Search for the cell housing the specified text and yield its [X, Y] center coordinate. 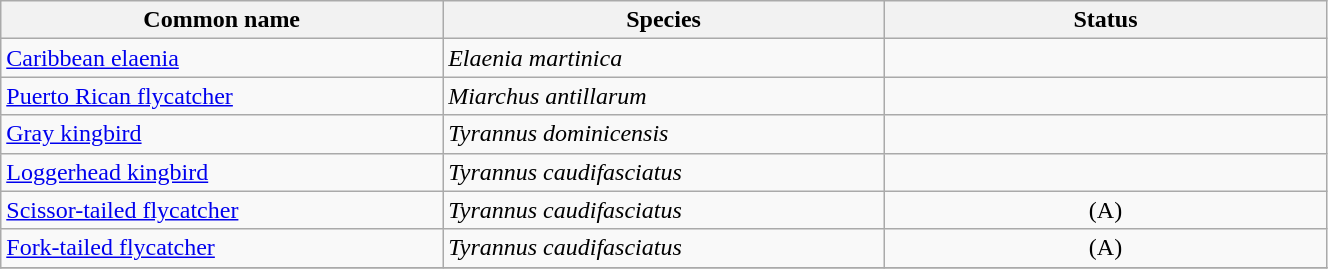
Caribbean elaenia [222, 58]
Common name [222, 20]
Fork-tailed flycatcher [222, 248]
Elaenia martinica [664, 58]
Puerto Rican flycatcher [222, 96]
Status [1106, 20]
Miarchus antillarum [664, 96]
Scissor-tailed flycatcher [222, 210]
Species [664, 20]
Gray kingbird [222, 134]
Tyrannus dominicensis [664, 134]
Loggerhead kingbird [222, 172]
